Detect which cell encompasses the target text, then output its [X, Y] center coordinate. 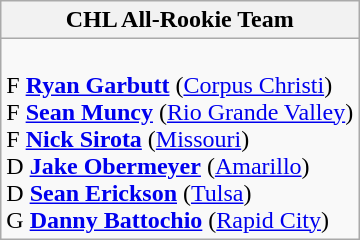
CHL All-Rookie Team [180, 20]
